Determine the [x, y] coordinate at the center of the cell enclosing the given text.  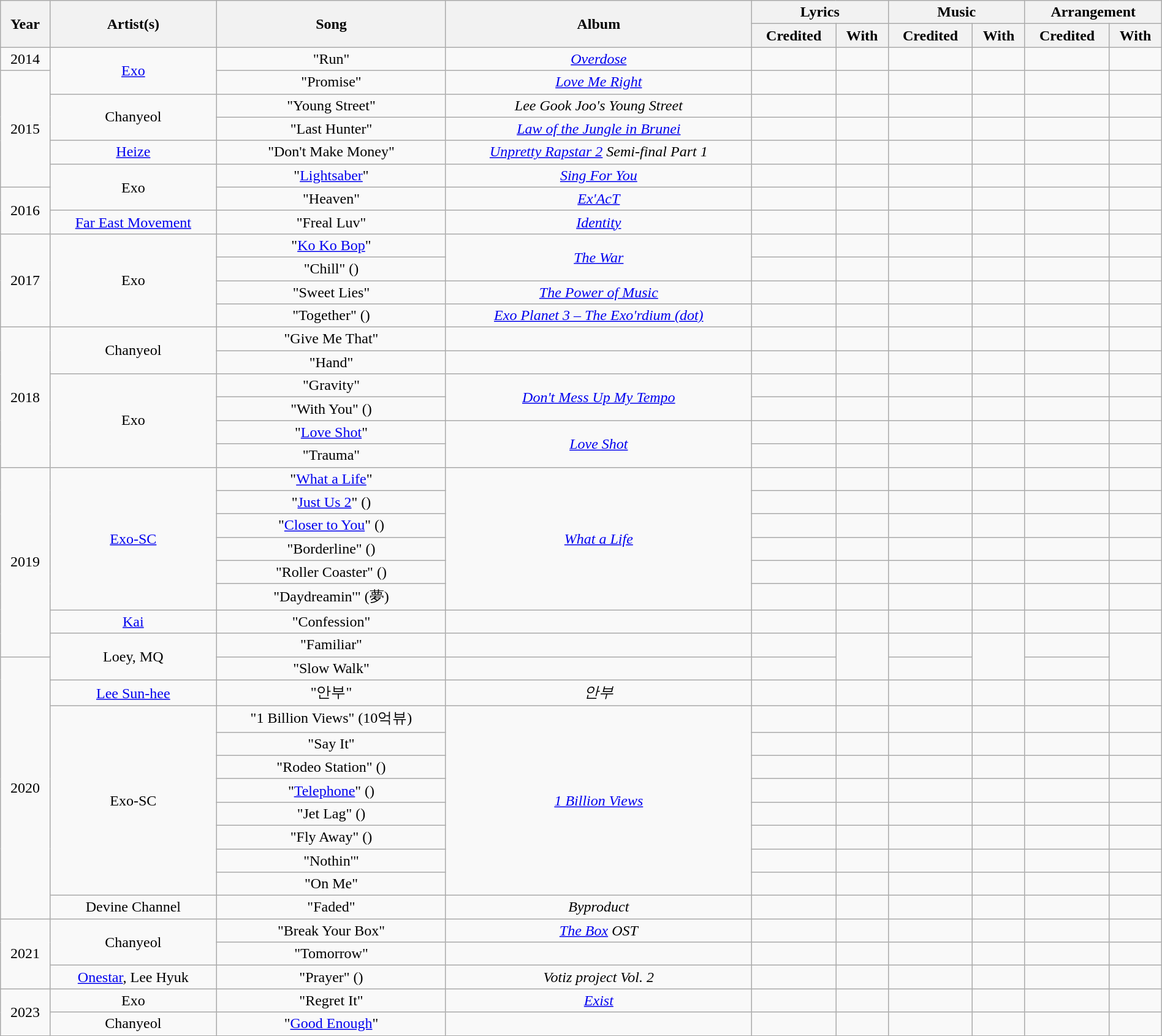
2021 [25, 954]
안부 [598, 693]
"Ko Ko Bop" [332, 245]
Law of the Jungle in Brunei [598, 129]
Loey, MQ [134, 657]
"Run" [332, 59]
"Closer to You" () [332, 525]
"Daydreamin'" (夢) [332, 597]
"Tomorrow" [332, 954]
Love Me Right [598, 82]
"Hand" [332, 362]
"Just Us 2" () [332, 502]
"Lightsaber" [332, 175]
"Gravity" [332, 386]
"Young Street" [332, 105]
Far East Movement [134, 222]
"Trauma" [332, 455]
2015 [25, 129]
The War [598, 257]
2016 [25, 210]
2023 [25, 1012]
Sing For You [598, 175]
Heize [134, 152]
2019 [25, 562]
"Say It" [332, 744]
2014 [25, 59]
"Chill" () [332, 269]
Votiz project Vol. 2 [598, 977]
Love Shot [598, 444]
Onestar, Lee Hyuk [134, 977]
"Fly Away" () [332, 837]
Music [956, 12]
"Together" () [332, 316]
"Heaven" [332, 199]
"Prayer" () [332, 977]
"Good Enough" [332, 1024]
Identity [598, 222]
Ex'AcT [598, 199]
Devine Channel [134, 907]
Overdose [598, 59]
Exist [598, 1000]
"Familiar" [332, 645]
Arrangement [1093, 12]
Year [25, 24]
"Slow Walk" [332, 668]
"What a Life" [332, 479]
"Rodeo Station" () [332, 767]
"Regret It" [332, 1000]
"Give Me That" [332, 339]
"1 Billion Views" (10억뷰) [332, 720]
Byproduct [598, 907]
Lyrics [820, 12]
Kai [134, 622]
Exo Planet 3 – The Exo'rdium (dot) [598, 316]
"Sweet Lies" [332, 292]
2017 [25, 280]
"Nothin'" [332, 860]
Album [598, 24]
1 Billion Views [598, 801]
"On Me" [332, 884]
"Love Shot" [332, 432]
"안부" [332, 693]
Don't Mess Up My Tempo [598, 397]
"Borderline" () [332, 549]
Lee Gook Joo's Young Street [598, 105]
"Telephone" () [332, 790]
2018 [25, 397]
Lee Sun-hee [134, 693]
"Faded" [332, 907]
"Freal Luv" [332, 222]
The Box OST [598, 931]
"Jet Lag" () [332, 813]
Song [332, 24]
The Power of Music [598, 292]
Unpretty Rapstar 2 Semi-final Part 1 [598, 152]
"Roller Coaster" () [332, 572]
"Confession" [332, 622]
Artist(s) [134, 24]
"Don't Make Money" [332, 152]
"Break Your Box" [332, 931]
2020 [25, 788]
"Promise" [332, 82]
What a Life [598, 538]
"Last Hunter" [332, 129]
"With You" () [332, 409]
